Capture the cell that displays the provided text and extract its [x, y] central coordinate. 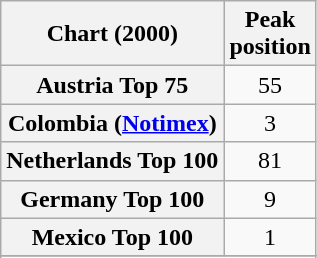
Germany Top 100 [112, 199]
Chart (2000) [112, 34]
Peakposition [270, 34]
81 [270, 161]
3 [270, 123]
9 [270, 199]
55 [270, 85]
Austria Top 75 [112, 85]
Colombia (Notimex) [112, 123]
1 [270, 237]
Mexico Top 100 [112, 237]
Netherlands Top 100 [112, 161]
